Return (x, y) of the center of cell containing provided text 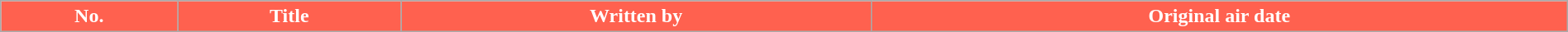
Written by (636, 16)
Title (289, 16)
No. (89, 16)
Original air date (1219, 16)
